Detect which cell encompasses the target text, then output its (x, y) center coordinate. 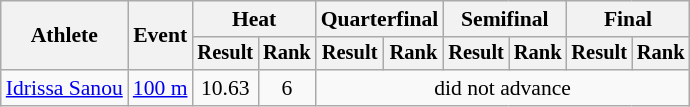
did not advance (503, 88)
Heat (254, 19)
6 (287, 88)
Final (628, 19)
100 m (160, 88)
Quarterfinal (380, 19)
Idrissa Sanou (64, 88)
10.63 (226, 88)
Semifinal (504, 19)
Athlete (64, 36)
Event (160, 36)
